Find where the given text appears and provide that cell's center as (X, Y) coordinate. 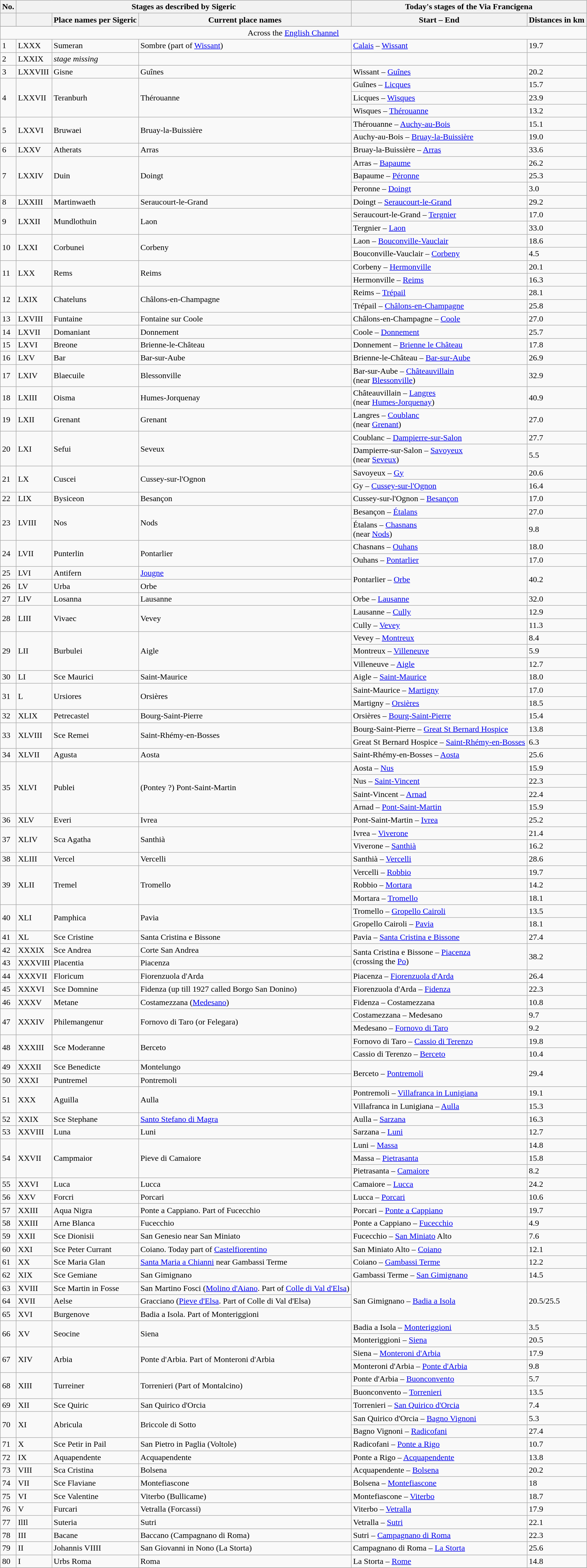
LXXVII (34, 98)
3.5 (557, 1327)
64 (8, 1301)
19.0 (557, 137)
Sce Benedicte (95, 1067)
Sca Agatha (95, 840)
Villeneuve – Aigle (439, 664)
Vetralla – Sutri (439, 1522)
Sce Domnine (95, 989)
Sca Cristina (95, 1470)
39 (8, 885)
50 (8, 1080)
San Gimignano – Badia a Isola (439, 1301)
Ouhans – Pontarlier (439, 560)
Wisques – Thérouanne (439, 111)
8 (8, 202)
65 (8, 1314)
8.2 (557, 1171)
San Gimignano (245, 1275)
Lausanne – Cully (439, 612)
Sce Peter Currant (95, 1249)
XII (34, 1405)
29.4 (557, 1074)
Ponte d'Arbia. Part of Monteroni d'Arbia (245, 1360)
Orbe (245, 586)
Sutri – Campagnano di Roma (439, 1535)
Bar-sur-Aube – Châteauvillain (near Blessonville) (439, 375)
Medesano – Fornovo di Taro (439, 1028)
Funtaine (95, 319)
Gy – Cussey-sur-l'Ognon (439, 486)
Campmaior (95, 1158)
XLII (34, 885)
La Storta – Rome (439, 1561)
Sce Dionisii (95, 1236)
Orsières (245, 697)
68 (8, 1386)
XLVIII (34, 735)
Calais – Wissant (439, 46)
Corbeny (245, 247)
XXXI (34, 1080)
4.9 (557, 1223)
IlIl (34, 1522)
70 (8, 1425)
Pietrasanta – Camaiore (439, 1171)
Sce Flaviane (95, 1483)
Berceto – Pontremoli (439, 1074)
61 (8, 1262)
XVII (34, 1301)
Étalans – Chasnans (near Nods) (439, 529)
55 (8, 1184)
80 (8, 1561)
XIII (34, 1386)
XXVI (34, 1184)
Radicofani – Ponte a Rigo (439, 1444)
Start – End (439, 20)
Burbulei (95, 651)
Bruay-la-Buissière – Arras (439, 150)
Fiorenzuola d'Arda (245, 976)
Saint-Vincent – Arnad (439, 794)
Montreux – Villeneuve (439, 651)
LIX (34, 499)
25 (8, 573)
58 (8, 1223)
Santa Cristina e Bissone (245, 937)
10.4 (557, 1054)
Stages as described by Sigeric (184, 7)
Sce Gemiane (95, 1275)
Chasnans – Ouhans (439, 547)
Fucecchio – San Miniato Alto (439, 1236)
Vetralla (Forcassi) (245, 1509)
Gracciano (Pieve d'Elsa. Part of Colle di Val d'Elsa) (245, 1301)
14 (8, 332)
Domaniant (95, 332)
29.2 (557, 202)
34 (8, 755)
78 (8, 1535)
Hermonville – Reims (439, 280)
Porcari – Ponte a Cappiano (439, 1210)
15.4 (557, 716)
Saint-Rhémy-en-Bosses (245, 735)
Chateluns (95, 299)
12 (8, 299)
Gisne (95, 72)
Ursiores (95, 697)
Jougne (245, 573)
5 (8, 130)
Urba (95, 586)
Bouconville-Vauclair – Corbeny (439, 254)
Bourg-Saint-Pierre – Great St Bernard Hospice (439, 729)
Pavia – Santa Cristina e Bissone (439, 937)
LXXVI (34, 130)
LIV (34, 599)
18.7 (557, 1496)
Bruay-la-Buissière (245, 130)
6.3 (557, 742)
XXVIII (34, 1132)
LXVI (34, 345)
Robbio – Mortara (439, 885)
Rems (95, 273)
Bolsena – Montefiascone (439, 1483)
San Quirico d'Orcia – Bagno Vignoni (439, 1418)
Reims (245, 273)
Acquapendente – Bolsena (439, 1470)
Siena (245, 1334)
3 (8, 72)
II (34, 1548)
Wissant – Guînes (439, 72)
31 (8, 697)
10.6 (557, 1197)
XXI (34, 1249)
52 (8, 1119)
LVII (34, 553)
Laon (245, 221)
Luni (245, 1132)
Tremel (95, 885)
Coiano – Gambassi Terme (439, 1262)
54 (8, 1158)
Sumeran (95, 46)
Breone (95, 345)
LXXIX (34, 59)
LXXVIII (34, 72)
24.2 (557, 1184)
XVI (34, 1314)
Torrenieri – San Quirico d'Orcia (439, 1405)
Nus – Saint-Vincent (439, 781)
5.9 (557, 651)
Aguilla (95, 1100)
L (34, 697)
Distances in km (557, 20)
San Quirico d'Orcia (245, 1405)
17.8 (557, 345)
VIII (34, 1470)
XXIX (34, 1119)
6 (8, 150)
X (34, 1444)
38.2 (557, 957)
LVIII (34, 523)
Reims – Trépail (439, 293)
LIII (34, 618)
LII (34, 651)
Seveux (245, 449)
14.2 (557, 885)
21.4 (557, 833)
36 (8, 820)
Corbunei (95, 247)
Arras (245, 150)
9.7 (557, 1015)
7.4 (557, 1405)
16 (8, 358)
19.1 (557, 1093)
Aigle – Saint-Maurice (439, 677)
Pamphica (95, 918)
XLIX (34, 716)
46 (8, 1002)
20 (8, 449)
LXXIV (34, 176)
Today's stages of the Via Francigena (469, 7)
35 (8, 787)
San Miniato Alto – Coiano (439, 1249)
Bagno Vignoni – Radicofani (439, 1431)
Tromello – Gropello Cairoli (439, 911)
12.1 (557, 1249)
XIX (34, 1275)
77 (8, 1522)
Duin (95, 176)
Doingt (245, 176)
Fidenza (up till 1927 called Borgo San Donino) (245, 989)
Aosta (245, 755)
Corte San Andrea (245, 950)
Ponte a Cappiano – Fucecchio (439, 1223)
Coiano. Today part of Castelfiorentino (245, 1249)
Besançon (245, 499)
40.9 (557, 398)
LXXI (34, 247)
Bourg-Saint-Pierre (245, 716)
Bar (95, 358)
Lucca – Porcari (439, 1197)
10 (8, 247)
Ponte a Rigo – Acquapendente (439, 1457)
Costamezzana – Medesano (439, 1015)
15 (8, 345)
XIV (34, 1360)
Sombre (part of Wissant) (245, 46)
47 (8, 1021)
33.0 (557, 228)
Sce Maria Glan (95, 1262)
Ponte a Cappiano. Part of Fucecchio (245, 1210)
LX (34, 479)
Antifern (95, 573)
Vercelli – Robbio (439, 872)
Fornovo di Taro – Cassio di Terenzo (439, 1041)
LXI (34, 449)
26.2 (557, 163)
XLIII (34, 859)
56 (8, 1197)
Fornovo di Taro (or Felegara) (245, 1021)
25.8 (557, 306)
25.3 (557, 176)
11.3 (557, 625)
Santhià (245, 840)
Piacenza (245, 963)
stage missing (95, 59)
Atherats (95, 150)
13.2 (557, 111)
Viterbo (Bullicame) (245, 1496)
Guînes (245, 72)
53 (8, 1132)
Sce Stephane (95, 1119)
9 (8, 221)
Donnement – Brienne le Château (439, 345)
Seraucourt-le-Grand – Tergnier (439, 215)
4 (8, 98)
59 (8, 1236)
42 (8, 950)
3.0 (557, 189)
Bacane (95, 1535)
Ivrea – Viverone (439, 833)
LXIX (34, 299)
Montelungo (245, 1067)
Gropello Cairoli – Pavia (439, 924)
Floricum (95, 976)
Metane (95, 1002)
Savoyeux – Gy (439, 473)
Fiorenzuola d'Arda – Fidenza (439, 989)
Tergnier – Laon (439, 228)
Sce Remei (95, 735)
Viterbo – Vetralla (439, 1509)
Cuscei (95, 479)
XXXVII (34, 976)
Place names per Sigeric (95, 20)
32.9 (557, 375)
25.7 (557, 332)
Roma (245, 1561)
67 (8, 1360)
Saint-Maurice – Martigny (439, 690)
Bysiceon (95, 499)
Luni – Massa (439, 1145)
22 (8, 499)
Arras – Bapaume (439, 163)
Massa – Pietrasanta (439, 1158)
XXXVIII (34, 963)
III (34, 1535)
14.5 (557, 1275)
22.4 (557, 794)
Current place names (245, 20)
LXX (34, 273)
Guînes – Licques (439, 85)
Peronne – Doingt (439, 189)
Bar-sur-Aube (245, 358)
30 (8, 677)
Laon – Bouconville-Vauclair (439, 241)
Mortara – Tromello (439, 898)
Mundlothuin (95, 221)
Pontremoli (245, 1080)
27 (8, 599)
Blessonville (245, 375)
Vivaec (95, 618)
Doingt – Seraucourt-le-Grand (439, 202)
Puntremel (95, 1080)
Tromello (245, 885)
Piacenza – Fiorenzuola d'Arda (439, 976)
11 (8, 273)
XXXIX (34, 950)
I (34, 1561)
XLVII (34, 755)
Burgenove (95, 1314)
Luca (95, 1184)
40 (8, 918)
15.1 (557, 124)
Santa Cristina e Bissone – Piacenza (crossing the Po) (439, 957)
Pontarlier (245, 553)
Pieve di Camaiore (245, 1158)
Coublanc – Dampierre-sur-Salon (439, 438)
20.6 (557, 473)
33 (8, 735)
63 (8, 1288)
Lucca (245, 1184)
LXIV (34, 375)
XXVII (34, 1158)
Pontremoli – Villafranca in Lunigiana (439, 1093)
VI (34, 1496)
Aqua Nigra (95, 1210)
Oisma (95, 398)
12.9 (557, 612)
LI (34, 677)
LXXIII (34, 202)
44 (8, 976)
Aosta – Nus (439, 768)
Seocine (95, 1334)
Viverone – Santhià (439, 846)
Ponte d'Arbia – Buonconvento (439, 1379)
20.5/25.5 (557, 1301)
10.7 (557, 1444)
Suteria (95, 1522)
Cully – Vevey (439, 625)
2 (8, 59)
LXXX (34, 46)
Santo Stefano di Magra (245, 1119)
Vercel (95, 859)
Montefiascone – Viterbo (439, 1496)
Santa Maria a Chianni near Gambassi Terme (245, 1262)
Placentia (95, 963)
13 (8, 319)
Pontarlier – Orbe (439, 579)
Donnement (245, 332)
Berceto (245, 1047)
Across the English Channel (293, 33)
Abricula (95, 1425)
57 (8, 1210)
Orsières – Bourg-Saint-Pierre (439, 716)
Brienne-le-Château (245, 345)
Acquapendente (245, 1457)
Badia a Isola. Part of Monteriggioni (245, 1314)
Vevey – Montreux (439, 638)
15.7 (557, 85)
Sce Quiric (95, 1405)
18.6 (557, 241)
LXVII (34, 332)
20.1 (557, 267)
8.4 (557, 638)
49 (8, 1067)
Auchy-au-Bois – Bruay-la-Buissière (439, 137)
72 (8, 1457)
XXXIV (34, 1021)
XX (34, 1262)
Montefiascone (245, 1483)
Aelse (95, 1301)
71 (8, 1444)
28.6 (557, 859)
San Giovanni in Nono (La Storta) (245, 1548)
Dampierre-sur-Salon – Savoyeux (near Seveux) (439, 455)
XLI (34, 918)
27.7 (557, 438)
66 (8, 1334)
Johannis VIIII (95, 1548)
XLV (34, 820)
IX (34, 1457)
LXV (34, 358)
Philemangenur (95, 1021)
Aquapendente (95, 1457)
XL (34, 937)
Coole – Donnement (439, 332)
Arbia (95, 1360)
Agusta (95, 755)
18.5 (557, 703)
Turreiner (95, 1386)
Monteriggioni – Siena (439, 1340)
Santhià – Vercelli (439, 859)
7.6 (557, 1236)
Sce Maurici (95, 677)
17 (8, 375)
Sce Petir in Pail (95, 1444)
Thérouanne (245, 98)
33.6 (557, 150)
Furcari (95, 1509)
LXII (34, 420)
Losanna (95, 599)
20.5 (557, 1340)
9.2 (557, 1028)
Porcari (245, 1197)
Pavia (245, 918)
Great St Bernard Hospice – Saint-Rhémy-en-Bosses (439, 742)
Ivrea (245, 820)
Nos (95, 523)
San Martino Fosci (Molino d'Aiano. Part of Colle di Val d'Elsa) (245, 1288)
Besançon – Étalans (439, 512)
XXXV (34, 1002)
Martinwaeth (95, 202)
Fidenza – Costamezzana (439, 1002)
37 (8, 840)
Bolsena (245, 1470)
76 (8, 1509)
Publei (95, 787)
Teranburh (95, 98)
Briccole di Sotto (245, 1425)
4.5 (557, 254)
Camaiore – Lucca (439, 1184)
XXXIII (34, 1047)
21 (8, 479)
Sce Moderanne (95, 1047)
Torrenieri (Part of Montalcino) (245, 1386)
5.7 (557, 1379)
Trépail – Châlons-en-Champagne (439, 306)
Sce Andrea (95, 950)
Gambassi Terme – San Gimignano (439, 1275)
12.2 (557, 1262)
Sce Cristine (95, 937)
10.8 (557, 1002)
Sarzana – Luni (439, 1132)
Thérouanne – Auchy-au-Bois (439, 124)
38 (8, 859)
Lausanne (245, 599)
LVI (34, 573)
24 (8, 553)
69 (8, 1405)
Costamezzana (Medesano) (245, 1002)
Sce Martin in Fosse (95, 1288)
15.3 (557, 1106)
Punterlin (95, 553)
LXXV (34, 150)
Blaecuile (95, 375)
LXXII (34, 221)
Nods (245, 523)
23 (8, 523)
Badia a Isola – Monteriggioni (439, 1327)
Siena – Monteroni d'Arbia (439, 1353)
Saint-Rhémy-en-Bosses – Aosta (439, 755)
48 (8, 1047)
Sce Valentine (95, 1496)
79 (8, 1548)
Cussey-sur-l'Ognon – Besançon (439, 499)
Sutri (245, 1522)
XXXVI (34, 989)
Aigle (245, 651)
16.2 (557, 846)
Baccano (Campagnano di Roma) (245, 1535)
San Genesio near San Miniato (245, 1236)
XLIV (34, 840)
Licques – Wisques (439, 98)
XVIII (34, 1288)
62 (8, 1275)
Forcri (95, 1197)
1 (8, 46)
LXIII (34, 398)
Orbe – Lausanne (439, 599)
Bapaume – Péronne (439, 176)
Seraucourt-le-Grand (245, 202)
LXVIII (34, 319)
Villafranca in Lunigiana – Aulla (439, 1106)
Châlons-en-Champagne – Coole (439, 319)
V (34, 1509)
41 (8, 937)
Fontaine sur Coole (245, 319)
43 (8, 963)
Arne Blanca (95, 1223)
LV (34, 586)
Everi (95, 820)
XI (34, 1425)
XXXII (34, 1067)
Buonconvento – Torrenieri (439, 1392)
26.9 (557, 358)
15.8 (557, 1158)
75 (8, 1496)
60 (8, 1249)
25.2 (557, 820)
Monteroni d'Arbia – Ponte d'Arbia (439, 1366)
Cassio di Terenzo – Berceto (439, 1054)
73 (8, 1470)
Campagnano di Roma – La Storta (439, 1548)
26.4 (557, 976)
23.9 (557, 98)
XXX (34, 1100)
Vevey (245, 618)
Pont-Saint-Martin – Ivrea (439, 820)
Arnad – Pont-Saint-Martin (439, 807)
Corbeny – Hermonville (439, 267)
Châlons-en-Champagne (245, 299)
28 (8, 618)
5.3 (557, 1418)
Châteauvillain – Langres (near Humes-Jorquenay) (439, 398)
32.0 (557, 599)
74 (8, 1483)
XV (34, 1334)
San Pietro in Paglia (Voltole) (245, 1444)
Petrecastel (95, 716)
Cussey-sur-l'Ognon (245, 479)
XXII (34, 1236)
45 (8, 989)
Langres – Coublanc (near Grenant) (439, 420)
Aulla – Sarzana (439, 1119)
Luna (95, 1132)
Urbs Roma (95, 1561)
Humes-Jorquenay (245, 398)
XXV (34, 1197)
28.1 (557, 293)
Saint-Maurice (245, 677)
51 (8, 1100)
19 (8, 420)
VII (34, 1483)
29 (8, 651)
32 (8, 716)
(Pontey ?) Pont-Saint-Martin (245, 787)
Martigny – Orsières (439, 703)
7 (8, 176)
26 (8, 586)
Vercelli (245, 859)
Bruwaei (95, 130)
40.2 (557, 579)
XLVI (34, 787)
Aulla (245, 1100)
22.1 (557, 1522)
5.5 (557, 455)
No. (8, 7)
16.4 (557, 486)
Fucecchio (245, 1223)
Brienne-le-Château – Bar-sur-Aube (439, 358)
Sefui (95, 449)
19.8 (557, 1041)
